Scan for the cell matching the given text and deliver its [X, Y] coordinate at center. 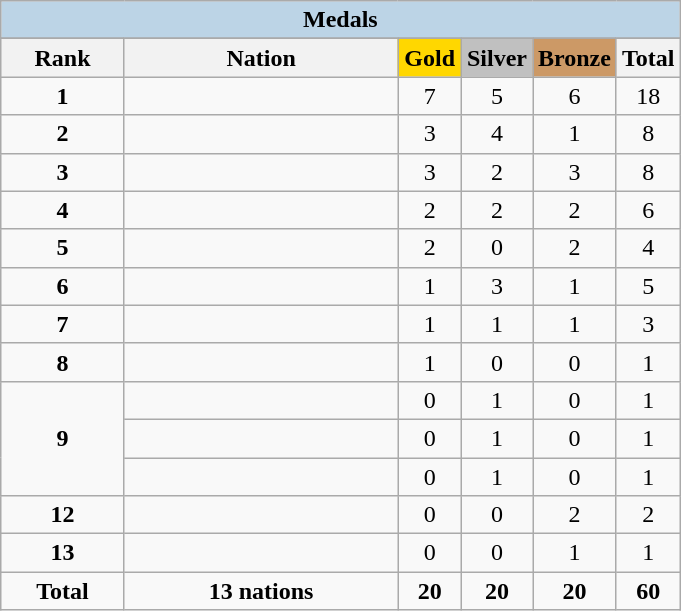
18 [648, 96]
13 [63, 553]
Silver [496, 58]
12 [63, 515]
Rank [63, 58]
13 nations [261, 591]
Gold [430, 58]
60 [648, 591]
Nation [261, 58]
9 [63, 438]
Medals [340, 20]
Bronze [574, 58]
